Provide the [X, Y] coordinate of the cell's center where the given text is located.  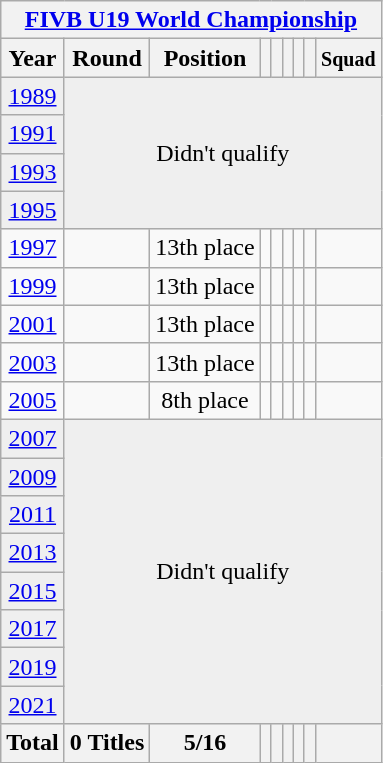
5/16 [205, 743]
2015 [33, 591]
1989 [33, 96]
FIVB U19 World Championship [191, 20]
2009 [33, 477]
2019 [33, 667]
2017 [33, 629]
2021 [33, 705]
0 Titles [107, 743]
Year [33, 58]
2005 [33, 400]
2011 [33, 515]
1999 [33, 286]
1991 [33, 134]
Squad [348, 58]
2003 [33, 362]
2013 [33, 553]
2007 [33, 438]
Total [33, 743]
1993 [33, 172]
8th place [205, 400]
1995 [33, 210]
Position [205, 58]
Round [107, 58]
2001 [33, 324]
1997 [33, 248]
